Pinpoint the cell where the given text exists, returning its [X, Y] midpoint coordinate. 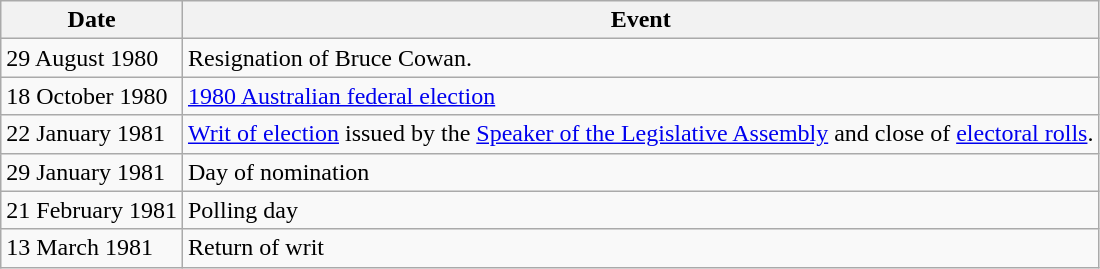
29 January 1981 [92, 172]
Event [640, 20]
Resignation of Bruce Cowan. [640, 58]
Date [92, 20]
29 August 1980 [92, 58]
Return of writ [640, 248]
22 January 1981 [92, 134]
21 February 1981 [92, 210]
1980 Australian federal election [640, 96]
Day of nomination [640, 172]
18 October 1980 [92, 96]
Writ of election issued by the Speaker of the Legislative Assembly and close of electoral rolls. [640, 134]
Polling day [640, 210]
13 March 1981 [92, 248]
